Locate the cell with the specified text and output its (x, y) center coordinate. 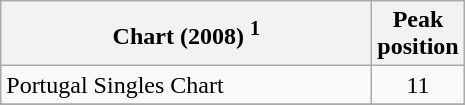
Peakposition (418, 34)
11 (418, 85)
Portugal Singles Chart (186, 85)
Chart (2008) 1 (186, 34)
